Find where the given text appears and provide that cell's center as [X, Y] coordinate. 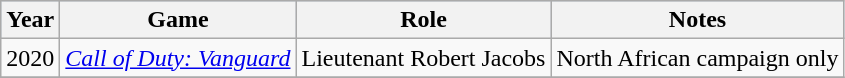
Year [30, 20]
Role [424, 20]
2020 [30, 58]
Call of Duty: Vanguard [178, 58]
Game [178, 20]
Lieutenant Robert Jacobs [424, 58]
North African campaign only [698, 58]
Notes [698, 20]
